Determine the (X, Y) coordinate at the center of the cell enclosing the given text.  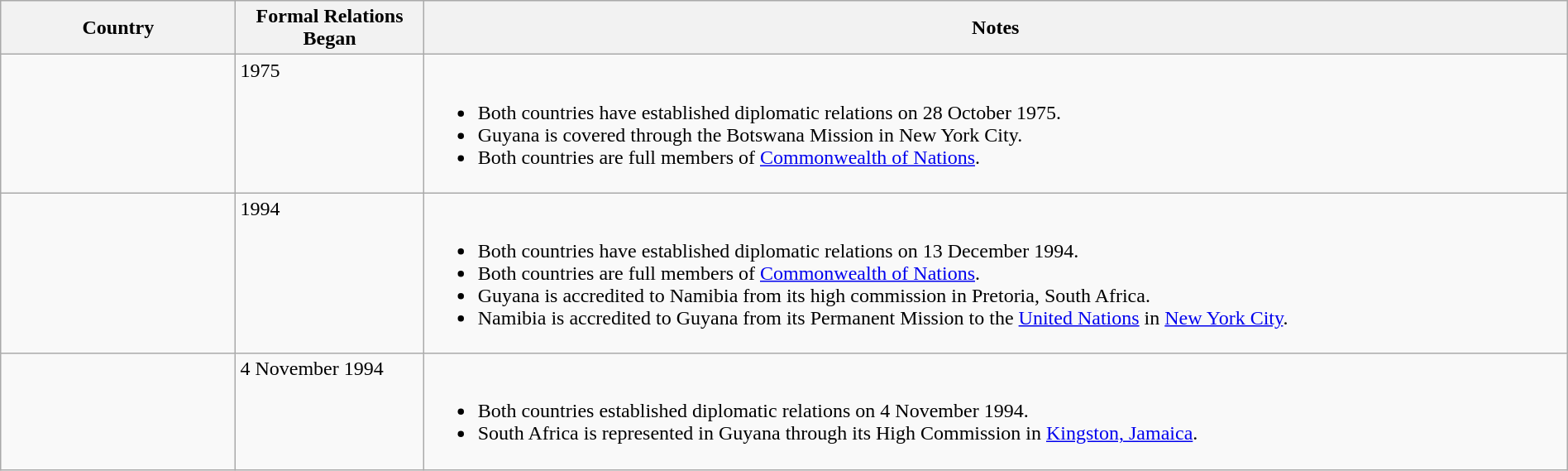
1994 (329, 273)
1975 (329, 124)
4 November 1994 (329, 411)
Formal Relations Began (329, 28)
Country (118, 28)
Notes (996, 28)
